Extract the (X, Y) coordinate from the center of the cell holding the provided text.  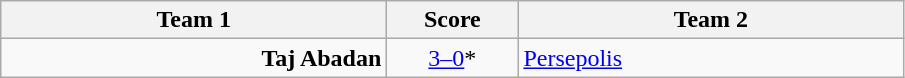
Score (452, 20)
Team 2 (711, 20)
3–0* (452, 58)
Team 1 (194, 20)
Persepolis (711, 58)
Taj Abadan (194, 58)
